Find where the given text appears and provide that cell's center as [X, Y] coordinate. 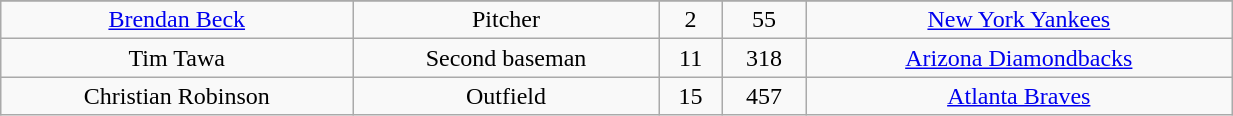
Arizona Diamondbacks [1019, 58]
Pitcher [506, 20]
Brendan Beck [177, 20]
55 [764, 20]
Atlanta Braves [1019, 96]
457 [764, 96]
11 [690, 58]
Christian Robinson [177, 96]
318 [764, 58]
Second baseman [506, 58]
15 [690, 96]
Tim Tawa [177, 58]
Outfield [506, 96]
2 [690, 20]
New York Yankees [1019, 20]
